Find where the given text appears and provide that cell's center as (x, y) coordinate. 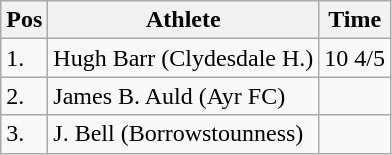
James B. Auld (Ayr FC) (184, 96)
10 4/5 (355, 58)
Athlete (184, 20)
3. (24, 134)
Hugh Barr (Clydesdale H.) (184, 58)
Pos (24, 20)
Time (355, 20)
2. (24, 96)
1. (24, 58)
J. Bell (Borrowstounness) (184, 134)
